Provide the (X, Y) coordinate of the cell's center where the given text is located.  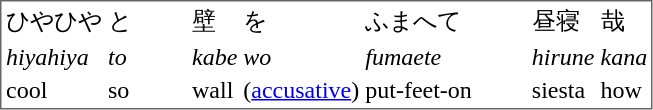
wall (214, 90)
how (624, 90)
hiyahiya (54, 57)
so (120, 90)
kana (624, 57)
ひやひや (54, 21)
(accusative) (302, 90)
cool (54, 90)
put-feet-on (419, 90)
ふまへて (419, 21)
hirune (563, 57)
を (302, 21)
siesta (563, 90)
to (120, 57)
昼寝 (563, 21)
kabe (214, 57)
wo (302, 57)
fumaete (419, 57)
と (120, 21)
哉 (624, 21)
壁 (214, 21)
